Scan for the cell matching the given text and deliver its (x, y) coordinate at center. 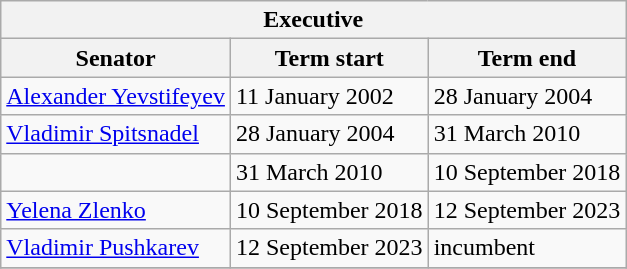
Vladimir Spitsnadel (116, 134)
Vladimir Pushkarev (116, 248)
Executive (314, 20)
Alexander Yevstifeyev (116, 96)
Term end (527, 58)
11 January 2002 (329, 96)
Term start (329, 58)
Senator (116, 58)
Yelena Zlenko (116, 210)
incumbent (527, 248)
